Find where the given text appears and provide that cell's center as [X, Y] coordinate. 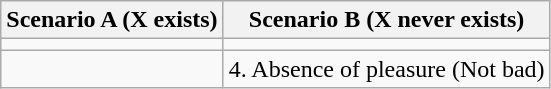
Scenario B (X never exists) [386, 20]
4. Absence of pleasure (Not bad) [386, 69]
Scenario A (X exists) [112, 20]
